Provide the (x, y) coordinate of the cell's center where the given text is located.  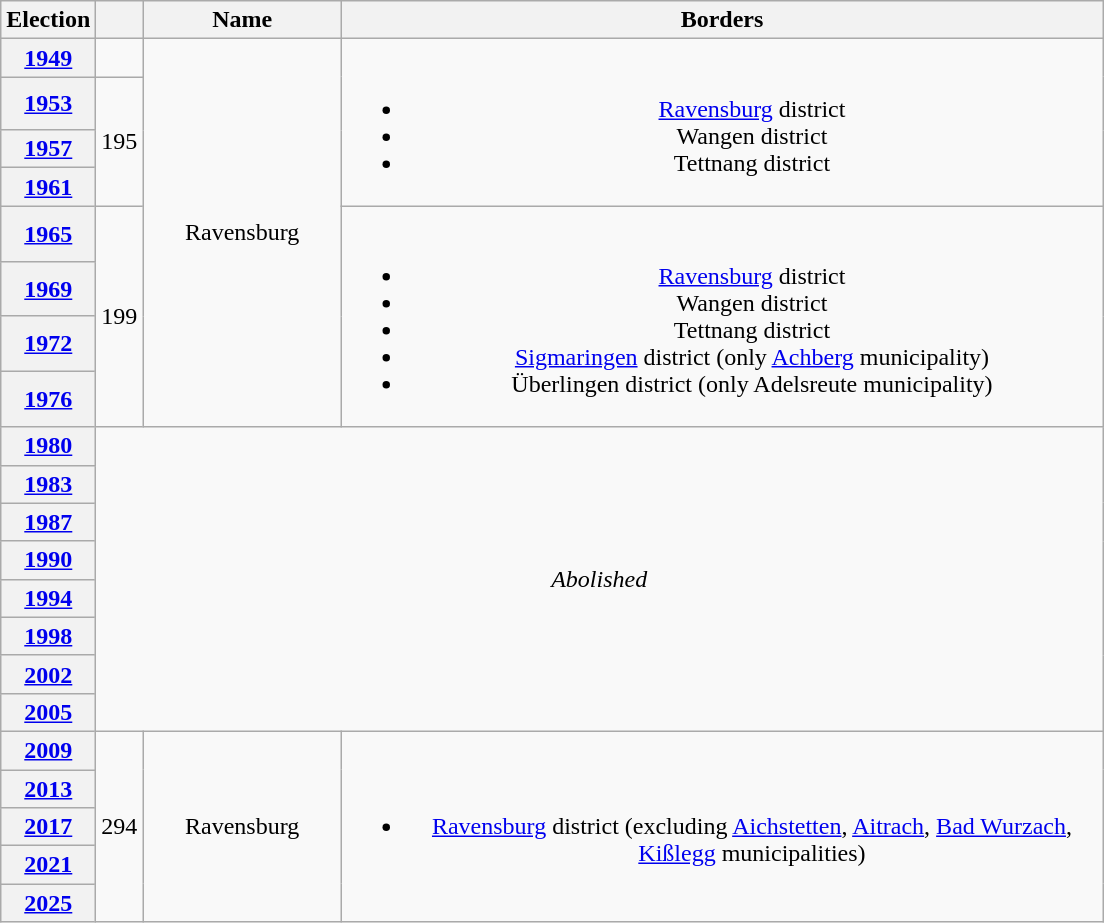
2021 (48, 865)
Ravensburg districtWangen districtTettnang districtSigmaringen district (only Achberg municipality)Überlingen district (only Adelsreute municipality) (722, 316)
Ravensburg district (excluding Aichstetten, Aitrach, Bad Wurzach, Kißlegg municipalities) (722, 826)
1949 (48, 58)
Election (48, 20)
195 (120, 142)
2013 (48, 789)
2002 (48, 674)
1961 (48, 187)
2025 (48, 903)
1983 (48, 484)
Ravensburg districtWangen districtTettnang district (722, 122)
1998 (48, 636)
Abolished (600, 579)
1965 (48, 234)
1957 (48, 149)
1980 (48, 446)
Name (242, 20)
1953 (48, 104)
1972 (48, 344)
2005 (48, 712)
1994 (48, 598)
199 (120, 316)
1976 (48, 400)
294 (120, 826)
2009 (48, 750)
Borders (722, 20)
1990 (48, 560)
1969 (48, 288)
1987 (48, 522)
2017 (48, 827)
